Return [X, Y] of the center of cell containing provided text 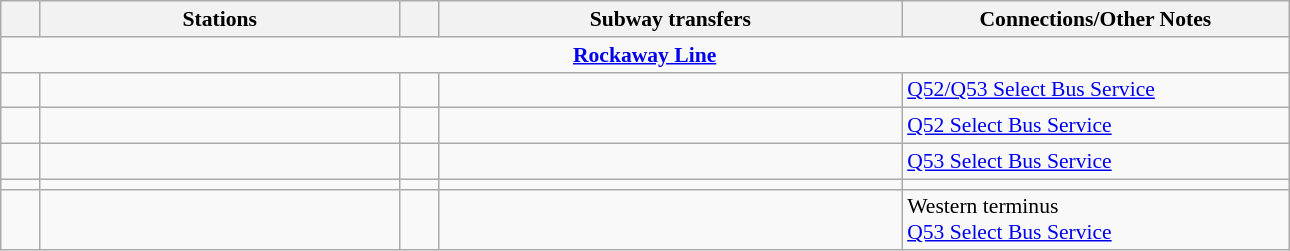
Q53 Select Bus Service [1095, 162]
Stations [220, 19]
Connections/Other Notes [1095, 19]
Western terminusQ53 Select Bus Service [1095, 220]
Rockaway Line [645, 55]
Subway transfers [671, 19]
Q52 Select Bus Service [1095, 126]
Q52/Q53 Select Bus Service [1095, 90]
